Output the [x, y] coordinate of the center of the cell containing the given text.  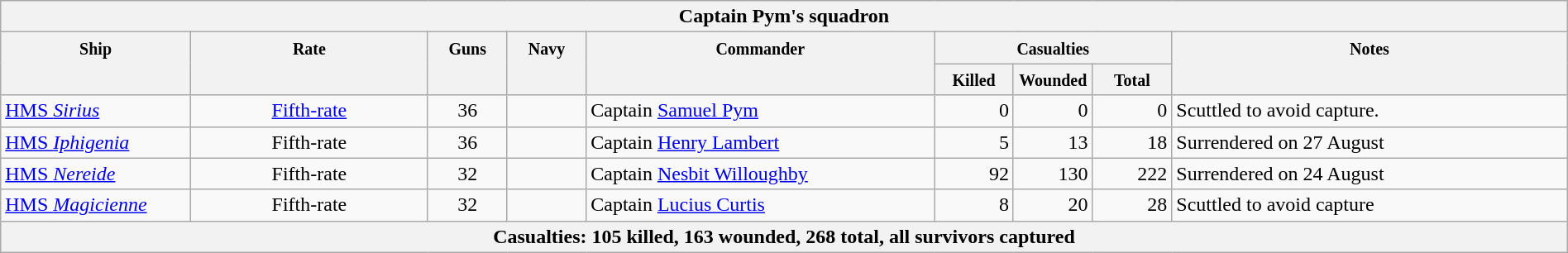
Casualties [1054, 48]
Navy [547, 64]
Rate [309, 64]
Captain Lucius Curtis [761, 205]
5 [974, 142]
8 [974, 205]
Captain Nesbit Willoughby [761, 174]
18 [1132, 142]
Notes [1370, 64]
Captain Henry Lambert [761, 142]
Surrendered on 27 August [1370, 142]
Captain Samuel Pym [761, 111]
Commander [761, 64]
HMS Iphigenia [96, 142]
Wounded [1053, 79]
Captain Pym's squadron [784, 17]
HMS Sirius [96, 111]
HMS Magicienne [96, 205]
Total [1132, 79]
HMS Nereide [96, 174]
Surrendered on 24 August [1370, 174]
Guns [467, 64]
Scuttled to avoid capture. [1370, 111]
92 [974, 174]
28 [1132, 205]
20 [1053, 205]
13 [1053, 142]
Scuttled to avoid capture [1370, 205]
Killed [974, 79]
Ship [96, 64]
222 [1132, 174]
Casualties: 105 killed, 163 wounded, 268 total, all survivors captured [784, 236]
130 [1053, 174]
